Identify which cell holds the provided text, then report its (x, y) central coordinate. 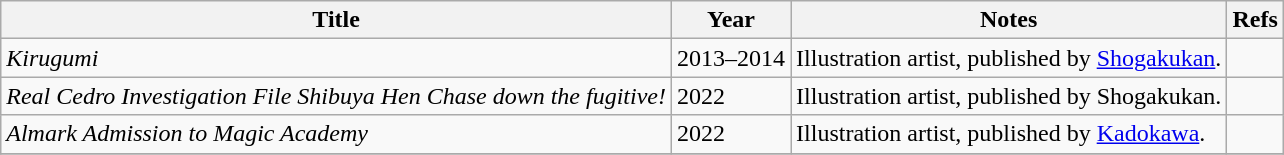
Real Cedro Investigation File Shibuya Hen Chase down the fugitive! (336, 96)
Notes (1009, 20)
2013–2014 (730, 58)
Kirugumi (336, 58)
Refs (1255, 20)
Almark Admission to Magic Academy (336, 134)
Title (336, 20)
Illustration artist, published by Kadokawa. (1009, 134)
Year (730, 20)
